Identify which cell holds the provided text, then report its [X, Y] central coordinate. 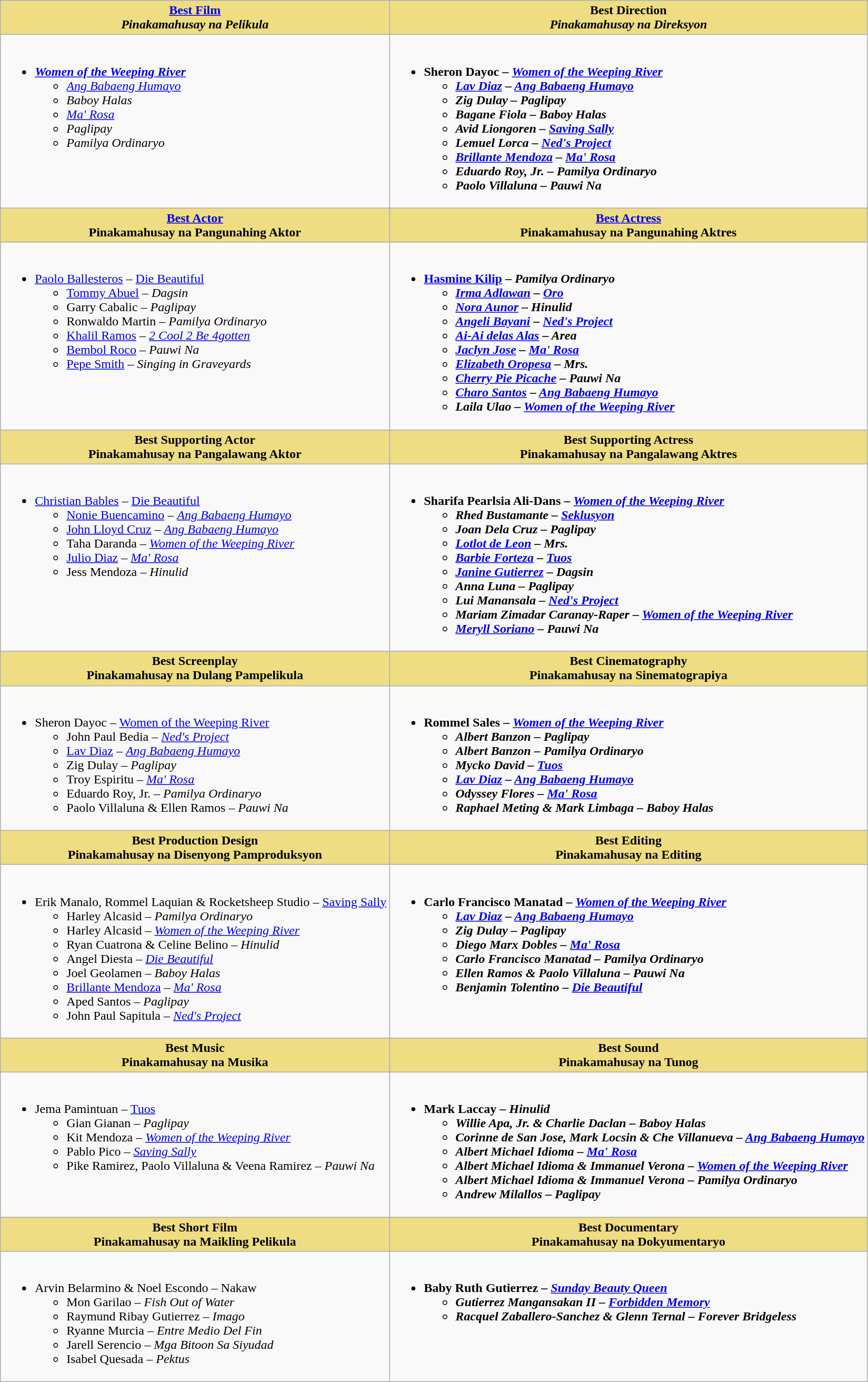
Best Production DesignPinakamahusay na Disenyong Pamproduksyon [195, 848]
Best FilmPinakamahusay na Pelikula [195, 18]
Best ActorPinakamahusay na Pangunahing Aktor [195, 225]
Best MusicPinakamahusay na Musika [195, 1055]
Best ActressPinakamahusay na Pangunahing Aktres [628, 225]
Best Supporting ActorPinakamahusay na Pangalawang Aktor [195, 446]
Best ScreenplayPinakamahusay na Dulang Pampelikula [195, 669]
Best Supporting ActressPinakamahusay na Pangalawang Aktres [628, 446]
Best DirectionPinakamahusay na Direksyon [628, 18]
Best EditingPinakamahusay na Editing [628, 848]
Best CinematographyPinakamahusay na Sinematograpiya [628, 669]
Best Short FilmPinakamahusay na Maikling Pelikula [195, 1234]
Best SoundPinakamahusay na Tunog [628, 1055]
Best DocumentaryPinakamahusay na Dokyumentaryo [628, 1234]
Women of the Weeping RiverAng Babaeng HumayoBaboy HalasMa' RosaPaglipayPamilya Ordinaryo [195, 121]
Baby Ruth Gutierrez – Sunday Beauty QueenGutierrez Mangansakan II – Forbidden MemoryRacquel Zaballero-Sanchez & Glenn Ternal – Forever Bridgeless [628, 1317]
